Locate the cell with the specified text and output its [X, Y] center coordinate. 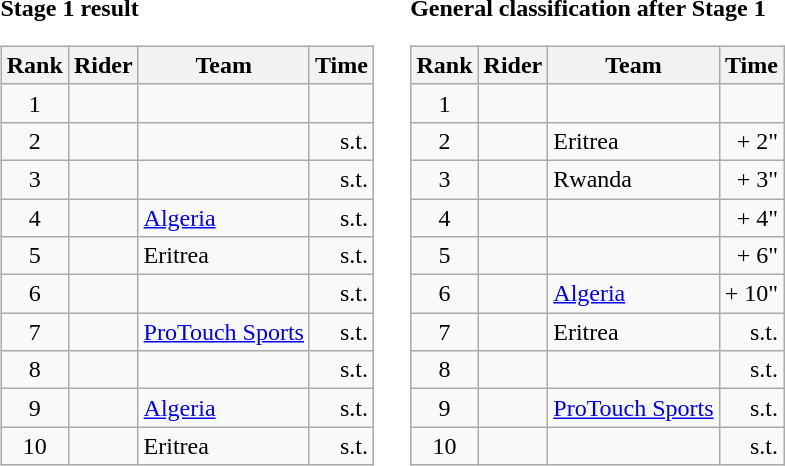
+ 2" [751, 141]
+ 6" [751, 256]
+ 3" [751, 179]
+ 4" [751, 217]
Rwanda [634, 179]
+ 10" [751, 294]
